Return the (X, Y) coordinate for the center point of the cell that contains the specified text.  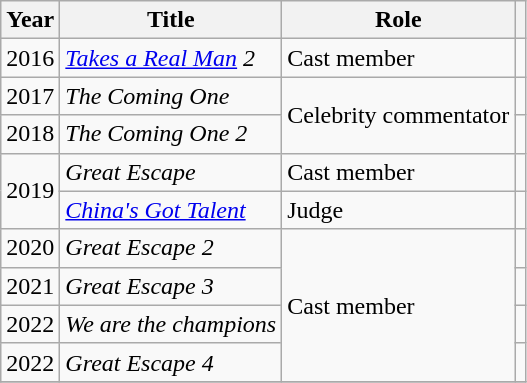
The Coming One (171, 96)
2018 (30, 134)
Judge (398, 210)
2021 (30, 286)
Great Escape 2 (171, 248)
2020 (30, 248)
We are the champions (171, 324)
Great Escape 4 (171, 362)
Great Escape (171, 172)
Year (30, 20)
Title (171, 20)
Celebrity commentator (398, 115)
Takes a Real Man 2 (171, 58)
2019 (30, 191)
Great Escape 3 (171, 286)
The Coming One 2 (171, 134)
China's Got Talent (171, 210)
2016 (30, 58)
Role (398, 20)
2017 (30, 96)
